Locate the cell with the specified text and output its (x, y) center coordinate. 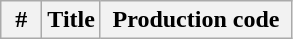
Title (72, 20)
# (22, 20)
Production code (196, 20)
